For the text-containing cell, return its midpoint in (X, Y) coordinate format. 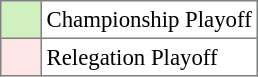
Championship Playoff (149, 20)
Relegation Playoff (149, 57)
